For the text-containing cell, return its midpoint in (x, y) coordinate format. 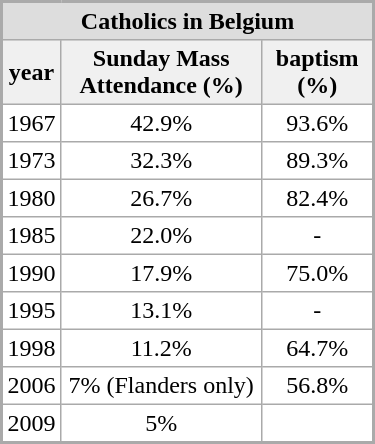
1990 (32, 273)
89.3% (318, 161)
11.2% (162, 348)
1985 (32, 236)
93.6% (318, 123)
Sunday Mass Attendance (%) (162, 72)
1995 (32, 311)
2009 (32, 423)
baptism (%) (318, 72)
1967 (32, 123)
64.7% (318, 348)
1973 (32, 161)
82.4% (318, 198)
1998 (32, 348)
75.0% (318, 273)
Catholics in Belgium (188, 21)
7% (Flanders only) (162, 386)
42.9% (162, 123)
5% (162, 423)
2006 (32, 386)
1980 (32, 198)
17.9% (162, 273)
56.8% (318, 386)
13.1% (162, 311)
year (32, 72)
26.7% (162, 198)
32.3% (162, 161)
22.0% (162, 236)
